Identify which cell holds the provided text, then report its [x, y] central coordinate. 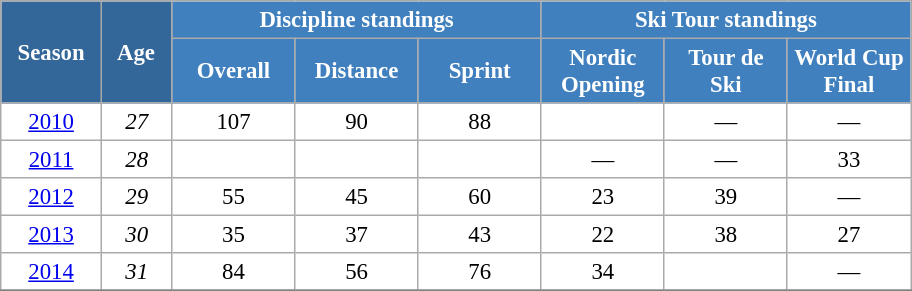
29 [136, 197]
Sprint [480, 72]
30 [136, 235]
39 [726, 197]
NordicOpening [602, 72]
88 [480, 122]
World CupFinal [848, 72]
Season [52, 52]
37 [356, 235]
28 [136, 160]
45 [356, 197]
Overall [234, 72]
2011 [52, 160]
2013 [52, 235]
2012 [52, 197]
Ski Tour standings [726, 20]
38 [726, 235]
Age [136, 52]
Tour deSki [726, 72]
60 [480, 197]
2010 [52, 122]
Distance [356, 72]
Discipline standings [356, 20]
55 [234, 197]
35 [234, 235]
22 [602, 235]
107 [234, 122]
90 [356, 122]
23 [602, 197]
33 [848, 160]
43 [480, 235]
